Return the (x, y) coordinate for the center point of the cell that contains the specified text.  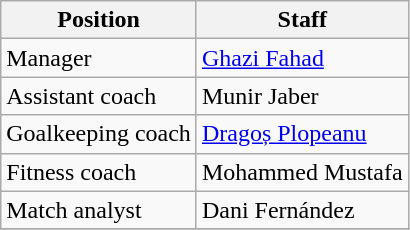
Dani Fernández (302, 210)
Fitness coach (99, 172)
Mohammed Mustafa (302, 172)
Match analyst (99, 210)
Manager (99, 58)
Ghazi Fahad (302, 58)
Dragoș Plopeanu (302, 134)
Position (99, 20)
Assistant coach (99, 96)
Staff (302, 20)
Munir Jaber (302, 96)
Goalkeeping coach (99, 134)
